Output the [x, y] coordinate of the center of the cell containing the given text.  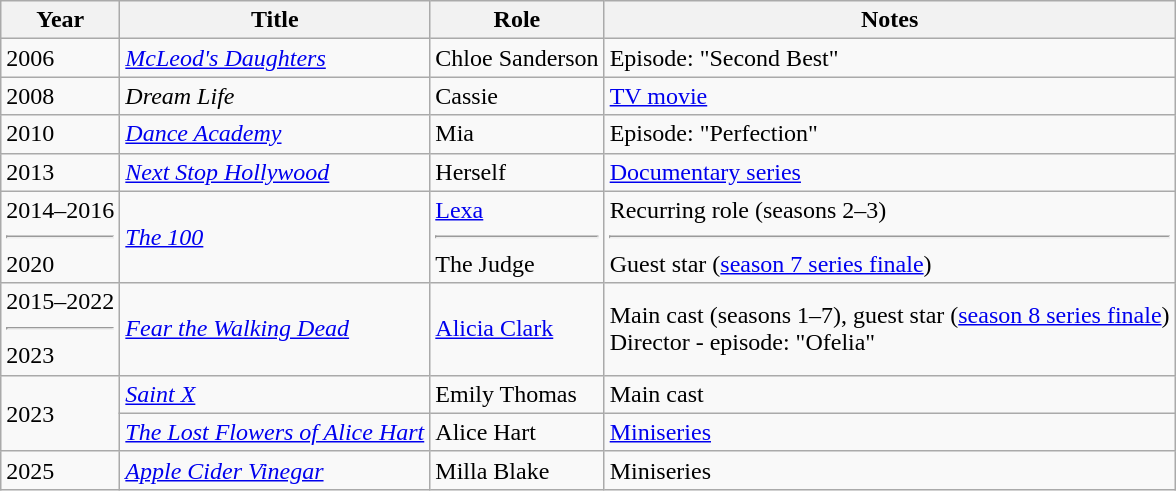
Herself [517, 172]
Cassie [517, 96]
Fear the Walking Dead [275, 329]
The Lost Flowers of Alice Hart [275, 432]
Documentary series [890, 172]
The 100 [275, 237]
2015–2022 2023 [60, 329]
2013 [60, 172]
2008 [60, 96]
Next Stop Hollywood [275, 172]
2014–2016 2020 [60, 237]
Saint X [275, 394]
TV movie [890, 96]
Episode: "Perfection" [890, 134]
2025 [60, 470]
2006 [60, 58]
Recurring role (seasons 2–3) Guest star (season 7 series finale) [890, 237]
Emily Thomas [517, 394]
Main cast [890, 394]
McLeod's Daughters [275, 58]
Dream Life [275, 96]
Episode: "Second Best" [890, 58]
2023 [60, 413]
LexaThe Judge [517, 237]
Apple Cider Vinegar [275, 470]
Main cast (seasons 1–7), guest star (season 8 series finale)Director - episode: "Ofelia" [890, 329]
Milla Blake [517, 470]
2010 [60, 134]
Title [275, 20]
Alicia Clark [517, 329]
Mia [517, 134]
Year [60, 20]
Role [517, 20]
Chloe Sanderson [517, 58]
Alice Hart [517, 432]
Dance Academy [275, 134]
Notes [890, 20]
